Determine the [x, y] coordinate at the center of the cell enclosing the given text.  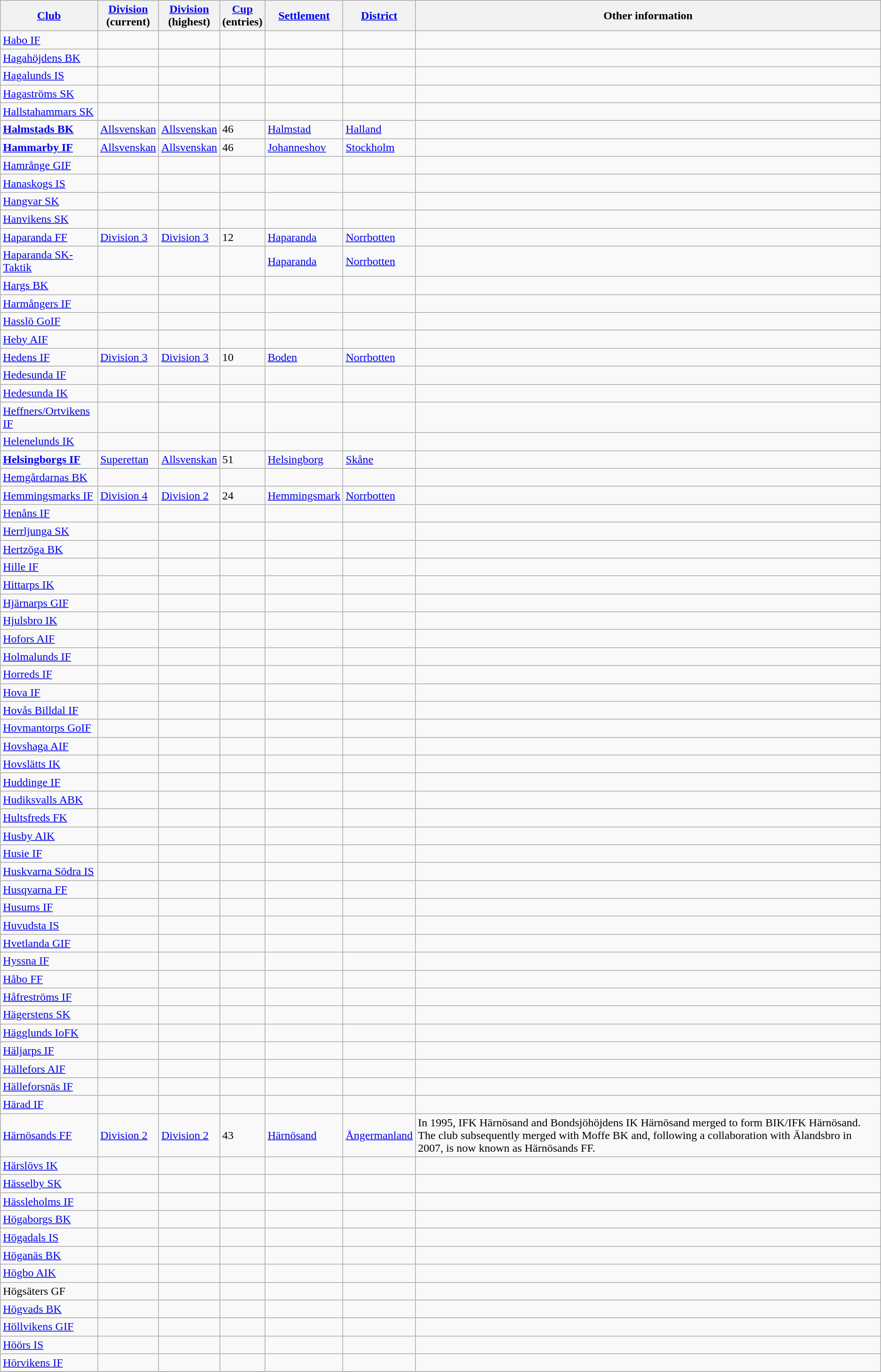
Haparanda SK-Taktik [49, 262]
Haparanda FF [49, 237]
Division (highest) [189, 16]
Hägglunds IoFK [49, 1033]
Hudiksvalls ABK [49, 800]
Hovmantorps GoIF [49, 728]
Hemmingsmarks IF [49, 495]
Hille IF [49, 567]
Hedesunda IF [49, 375]
Höllvikens GIF [49, 1327]
Höörs IS [49, 1345]
Härslövs IK [49, 1166]
Heffners/Ortvikens IF [49, 417]
Hässelby SK [49, 1184]
Hörvikens IF [49, 1363]
Hova IF [49, 692]
Helsingborg [304, 459]
Hedens IF [49, 357]
Other information [649, 16]
Hemgårdarnas BK [49, 477]
Hälleforsnäs IF [49, 1086]
Helenelunds IK [49, 441]
Habo IF [49, 40]
Cup (entries) [242, 16]
Hovshaga AIF [49, 746]
51 [242, 459]
Halland [379, 129]
Hjärnarps GIF [49, 603]
24 [242, 495]
Högadals IS [49, 1237]
Häljarps IF [49, 1051]
Hjulsbro IK [49, 621]
Hemmingsmark [304, 495]
43 [242, 1135]
Henåns IF [49, 513]
Högaborgs BK [49, 1220]
Hvetlanda GIF [49, 943]
Hamrånge GIF [49, 165]
Division (current) [128, 16]
Högsäters GF [49, 1291]
Horreds IF [49, 674]
Boden [304, 357]
Halmstad [304, 129]
Husby AIK [49, 835]
Hertzöga BK [49, 549]
Hagahöjdens BK [49, 58]
Husums IF [49, 907]
Huvudsta IS [49, 925]
Husqvarna FF [49, 890]
Hargs BK [49, 286]
Holmalunds IF [49, 657]
Hultsfreds FK [49, 818]
Hangvar SK [49, 201]
Härnösands FF [49, 1135]
Högvads BK [49, 1309]
Settlement [304, 16]
Hammarby IF [49, 147]
Hyssna IF [49, 961]
Heby AIF [49, 339]
Hasslö GoIF [49, 321]
Stockholm [379, 147]
Hedesunda IK [49, 393]
Division 4 [128, 495]
Härnösand [304, 1135]
Hällefors AIF [49, 1068]
Hovås Billdal IF [49, 710]
Höganäs BK [49, 1255]
Club [49, 16]
Hanvikens SK [49, 219]
Håbo FF [49, 979]
Halmstads BK [49, 129]
Husie IF [49, 854]
Högbo AIK [49, 1273]
Hittarps IK [49, 585]
Härad IF [49, 1104]
12 [242, 237]
Hofors AIF [49, 639]
Johanneshov [304, 147]
Hägerstens SK [49, 1015]
Hovslätts IK [49, 764]
Håfreströms IF [49, 997]
Superettan [128, 459]
Hanaskogs IS [49, 183]
Helsingborgs IF [49, 459]
Hallstahammars SK [49, 112]
Herrljunga SK [49, 531]
Hagaströms SK [49, 94]
Hagalunds IS [49, 76]
Huddinge IF [49, 782]
Hässleholms IF [49, 1202]
Huskvarna Södra IS [49, 872]
Ångermanland [379, 1135]
District [379, 16]
Skåne [379, 459]
Harmångers IF [49, 304]
10 [242, 357]
